Extract the [x, y] coordinate from the center of the cell holding the provided text.  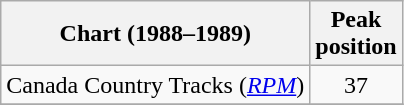
37 [356, 85]
Canada Country Tracks (RPM) [156, 85]
Chart (1988–1989) [156, 34]
Peakposition [356, 34]
